Output the (X, Y) coordinate of the center of the cell containing the given text.  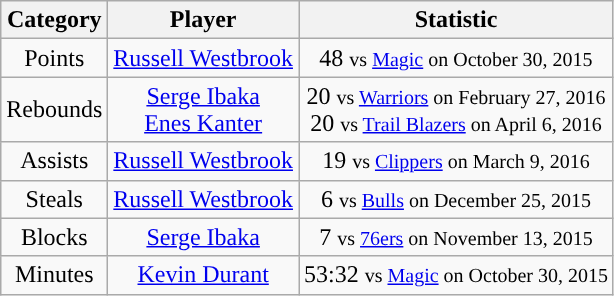
Player (204, 20)
Assists (54, 161)
Statistic (456, 20)
19 vs Clippers on March 9, 2016 (456, 161)
Steals (54, 199)
Rebounds (54, 110)
48 vs Magic on October 30, 2015 (456, 58)
Serge Ibaka (204, 237)
Points (54, 58)
53:32 vs Magic on October 30, 2015 (456, 275)
Minutes (54, 275)
7 vs 76ers on November 13, 2015 (456, 237)
Blocks (54, 237)
Kevin Durant (204, 275)
Serge IbakaEnes Kanter (204, 110)
20 vs Warriors on February 27, 201620 vs Trail Blazers on April 6, 2016 (456, 110)
Category (54, 20)
6 vs Bulls on December 25, 2015 (456, 199)
